From the cell containing the given text, extract its center point as [x, y] coordinate. 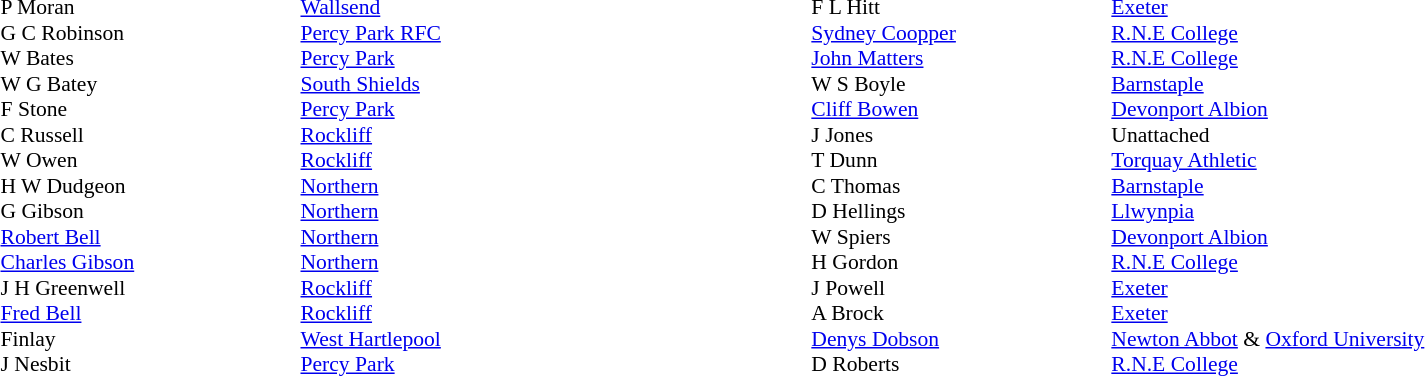
W Bates [150, 59]
Sydney Coopper [961, 33]
John Matters [961, 59]
West Hartlepool [370, 339]
J Powell [961, 288]
W G Batey [150, 84]
Newton Abbot & Oxford University [1268, 339]
W S Boyle [961, 84]
Unattached [1268, 135]
Fred Bell [150, 313]
F Stone [150, 109]
W Owen [150, 161]
Torquay Athletic [1268, 161]
T Dunn [961, 161]
Cliff Bowen [961, 109]
G Gibson [150, 211]
J Jones [961, 135]
Charles Gibson [150, 263]
Llwynpia [1268, 211]
H Gordon [961, 263]
H W Dudgeon [150, 186]
Robert Bell [150, 237]
Percy Park RFC [370, 33]
A Brock [961, 313]
Denys Dobson [961, 339]
G C Robinson [150, 33]
J H Greenwell [150, 288]
C Thomas [961, 186]
C Russell [150, 135]
South Shields [370, 84]
Finlay [150, 339]
W Spiers [961, 237]
D Hellings [961, 211]
